Capture the cell that displays the provided text and extract its [x, y] central coordinate. 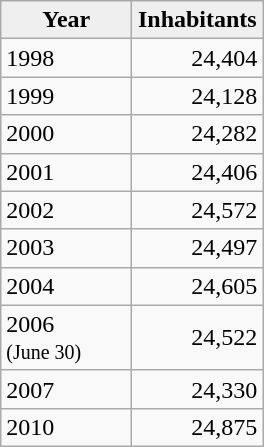
1999 [66, 96]
2000 [66, 134]
24,406 [198, 172]
Year [66, 20]
2010 [66, 427]
Inhabitants [198, 20]
2002 [66, 210]
2006 (June 30) [66, 338]
2004 [66, 286]
24,522 [198, 338]
24,282 [198, 134]
24,572 [198, 210]
24,605 [198, 286]
1998 [66, 58]
24,875 [198, 427]
24,128 [198, 96]
2007 [66, 389]
24,330 [198, 389]
2001 [66, 172]
2003 [66, 248]
24,404 [198, 58]
24,497 [198, 248]
